Extract the [x, y] coordinate from the center of the cell holding the provided text.  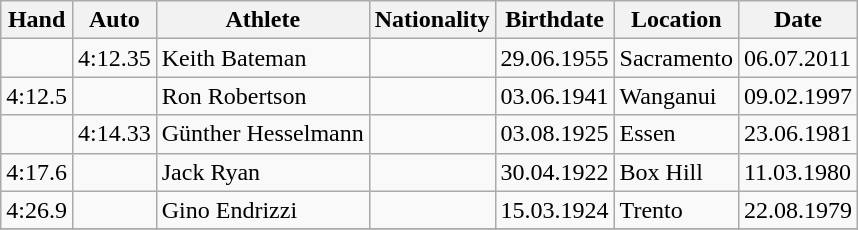
30.04.1922 [554, 172]
4:26.9 [37, 210]
Location [676, 20]
Box Hill [676, 172]
Sacramento [676, 58]
4:14.33 [114, 134]
Date [798, 20]
Birthdate [554, 20]
Auto [114, 20]
03.08.1925 [554, 134]
Ron Robertson [262, 96]
15.03.1924 [554, 210]
4:12.5 [37, 96]
Keith Bateman [262, 58]
Trento [676, 210]
Günther Hesselmann [262, 134]
4:17.6 [37, 172]
Hand [37, 20]
03.06.1941 [554, 96]
09.02.1997 [798, 96]
Gino Endrizzi [262, 210]
22.08.1979 [798, 210]
06.07.2011 [798, 58]
Wanganui [676, 96]
4:12.35 [114, 58]
Jack Ryan [262, 172]
Athlete [262, 20]
Essen [676, 134]
Nationality [432, 20]
11.03.1980 [798, 172]
29.06.1955 [554, 58]
23.06.1981 [798, 134]
